Search for the cell housing the specified text and yield its (x, y) center coordinate. 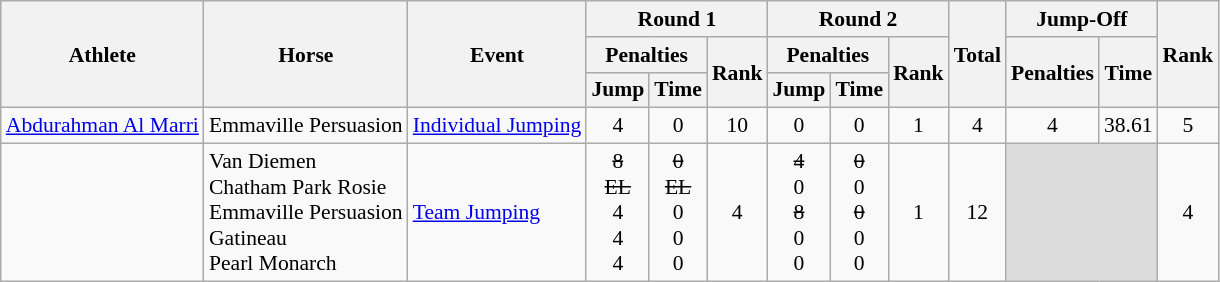
Team Jumping (498, 213)
0EL000 (678, 213)
Abdurahman Al Marri (102, 126)
12 (978, 213)
40800 (798, 213)
Total (978, 54)
Jump-Off (1082, 19)
Van DiemenChatham Park RosieEmmaville PersuasionGatineauPearl Monarch (306, 213)
Individual Jumping (498, 126)
8EL444 (618, 213)
38.61 (1128, 126)
Emmaville Persuasion (306, 126)
Horse (306, 54)
00000 (859, 213)
Round 1 (676, 19)
10 (738, 126)
Athlete (102, 54)
5 (1188, 126)
Round 2 (858, 19)
Event (498, 54)
